Provide the [X, Y] coordinate of the cell's center where the given text is located.  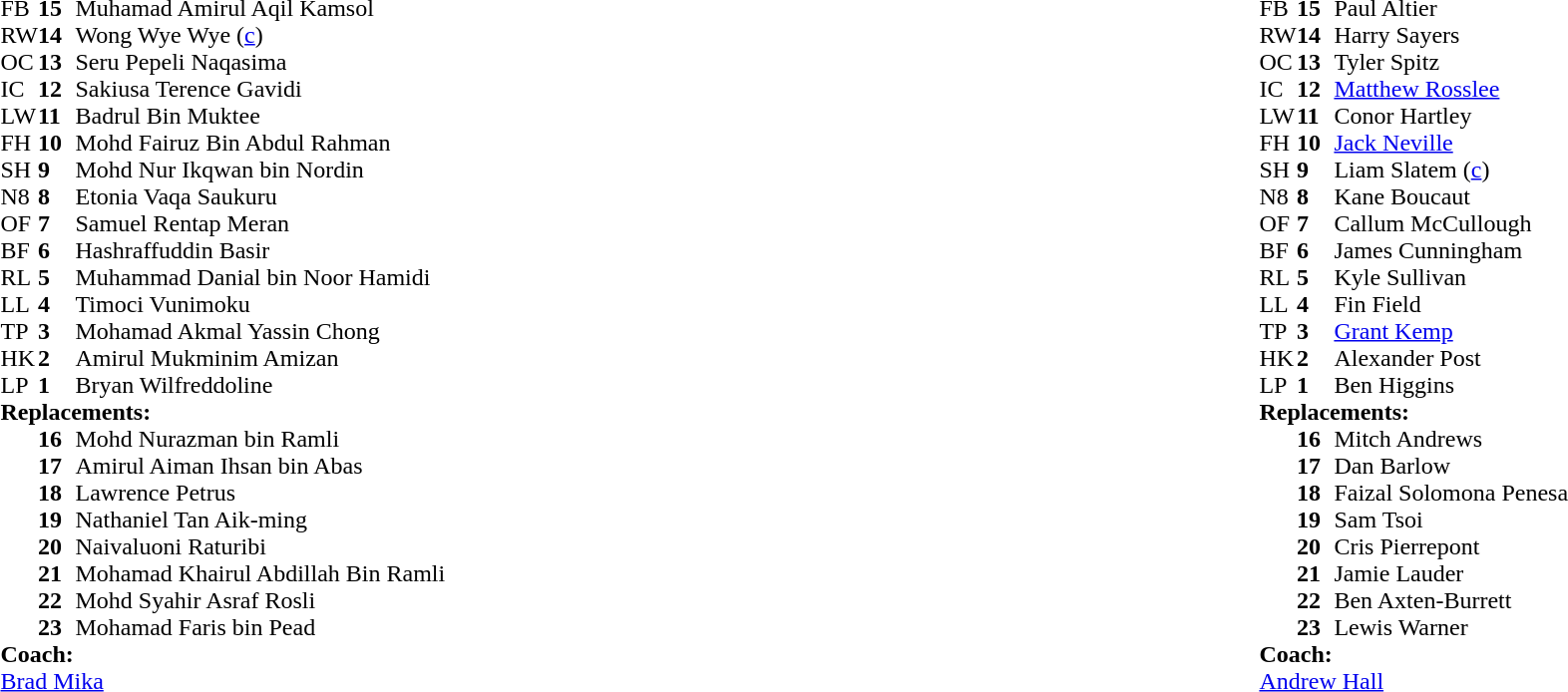
Grant Kemp [1450, 331]
Sakiusa Terence Gavidi [261, 90]
Ben Higgins [1450, 385]
Mohd Syahir Asraf Rosli [261, 600]
Seru Pepeli Naqasima [261, 62]
Etonia Vaqa Saukuru [261, 197]
Mohd Nur Ikqwan bin Nordin [261, 170]
Amirul Aiman Ihsan bin Abas [261, 467]
Lewis Warner [1450, 628]
Faizal Solomona Penesa [1450, 493]
Bryan Wilfreddoline [261, 385]
Cris Pierrepont [1450, 546]
Conor Hartley [1450, 116]
Muhammad Danial bin Noor Hamidi [261, 277]
Liam Slatem (c) [1450, 170]
Kane Boucaut [1450, 197]
Mohamad Akmal Yassin Chong [261, 331]
Mohamad Khairul Abdillah Bin Ramli [261, 574]
Timoci Vunimoku [261, 305]
Nathaniel Tan Aik-ming [261, 520]
Fin Field [1450, 305]
Matthew Rosslee [1450, 90]
Harry Sayers [1450, 36]
Jack Neville [1450, 144]
Jamie Lauder [1450, 574]
Mohd Nurazman bin Ramli [261, 439]
Samuel Rentap Meran [261, 223]
Mitch Andrews [1450, 439]
Ben Axten-Burrett [1450, 600]
Badrul Bin Muktee [261, 116]
Callum McCullough [1450, 223]
Sam Tsoi [1450, 520]
Tyler Spitz [1450, 62]
Kyle Sullivan [1450, 277]
Amirul Mukminim Amizan [261, 359]
Alexander Post [1450, 359]
Naivaluoni Raturibi [261, 546]
Mohamad Faris bin Pead [261, 628]
Lawrence Petrus [261, 493]
Dan Barlow [1450, 467]
Hashraffuddin Basir [261, 251]
Mohd Fairuz Bin Abdul Rahman [261, 144]
James Cunningham [1450, 251]
Wong Wye Wye (c) [261, 36]
